Identify which cell holds the provided text, then report its (x, y) central coordinate. 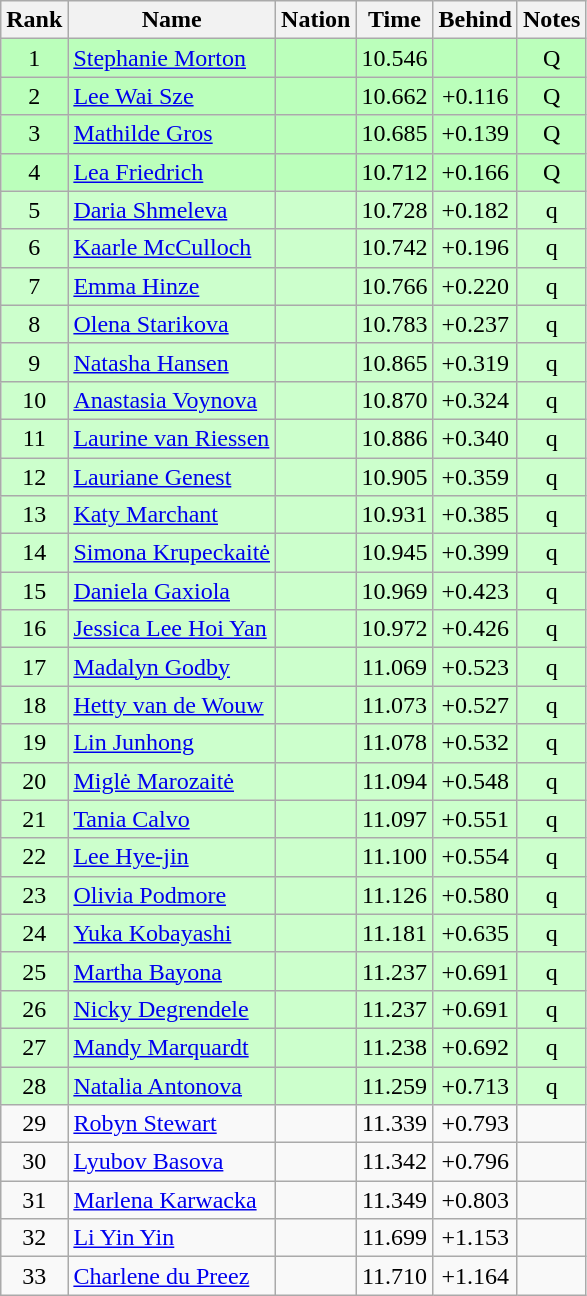
Lee Wai Sze (172, 96)
26 (34, 1009)
4 (34, 172)
Madalyn Godby (172, 667)
29 (34, 1124)
30 (34, 1162)
+0.359 (475, 477)
8 (34, 324)
Nation (316, 20)
+0.527 (475, 705)
+0.182 (475, 210)
10.662 (394, 96)
11.710 (394, 1276)
+0.692 (475, 1047)
+0.548 (475, 781)
10.546 (394, 58)
7 (34, 286)
19 (34, 743)
Martha Bayona (172, 971)
Time (394, 20)
10.905 (394, 477)
Natalia Antonova (172, 1085)
11.069 (394, 667)
Stephanie Morton (172, 58)
11 (34, 438)
+0.324 (475, 400)
Name (172, 20)
13 (34, 515)
Katy Marchant (172, 515)
27 (34, 1047)
3 (34, 134)
Emma Hinze (172, 286)
Robyn Stewart (172, 1124)
24 (34, 933)
14 (34, 553)
Tania Calvo (172, 819)
11.699 (394, 1238)
Rank (34, 20)
+0.423 (475, 591)
Daniela Gaxiola (172, 591)
Laurine van Riessen (172, 438)
10.931 (394, 515)
10.728 (394, 210)
10.783 (394, 324)
10.742 (394, 248)
31 (34, 1200)
Charlene du Preez (172, 1276)
+0.196 (475, 248)
22 (34, 857)
11.238 (394, 1047)
11.259 (394, 1085)
10.865 (394, 362)
Behind (475, 20)
28 (34, 1085)
15 (34, 591)
Lee Hye-jin (172, 857)
Lauriane Genest (172, 477)
Kaarle McCulloch (172, 248)
16 (34, 629)
6 (34, 248)
Olena Starikova (172, 324)
+0.796 (475, 1162)
Anastasia Voynova (172, 400)
17 (34, 667)
Marlena Karwacka (172, 1200)
Li Yin Yin (172, 1238)
Jessica Lee Hoi Yan (172, 629)
+1.164 (475, 1276)
+0.523 (475, 667)
11.339 (394, 1124)
+0.166 (475, 172)
Notes (551, 20)
11.100 (394, 857)
10.712 (394, 172)
Daria Shmeleva (172, 210)
+0.319 (475, 362)
32 (34, 1238)
23 (34, 895)
+0.713 (475, 1085)
25 (34, 971)
11.342 (394, 1162)
18 (34, 705)
Yuka Kobayashi (172, 933)
+0.635 (475, 933)
10.945 (394, 553)
10.766 (394, 286)
Lin Junhong (172, 743)
Olivia Podmore (172, 895)
11.094 (394, 781)
2 (34, 96)
11.097 (394, 819)
+0.399 (475, 553)
10.972 (394, 629)
12 (34, 477)
33 (34, 1276)
10.870 (394, 400)
11.126 (394, 895)
1 (34, 58)
Lea Friedrich (172, 172)
21 (34, 819)
+0.385 (475, 515)
9 (34, 362)
11.073 (394, 705)
Nicky Degrendele (172, 1009)
Simona Krupeckaitė (172, 553)
+0.220 (475, 286)
Lyubov Basova (172, 1162)
+1.153 (475, 1238)
+0.340 (475, 438)
+0.426 (475, 629)
11.349 (394, 1200)
+0.580 (475, 895)
5 (34, 210)
Miglė Marozaitė (172, 781)
10.685 (394, 134)
Natasha Hansen (172, 362)
10 (34, 400)
Hetty van de Wouw (172, 705)
+0.803 (475, 1200)
20 (34, 781)
10.886 (394, 438)
+0.116 (475, 96)
10.969 (394, 591)
+0.139 (475, 134)
Mandy Marquardt (172, 1047)
+0.237 (475, 324)
11.181 (394, 933)
Mathilde Gros (172, 134)
+0.532 (475, 743)
+0.554 (475, 857)
+0.793 (475, 1124)
+0.551 (475, 819)
11.078 (394, 743)
